Output the [x, y] coordinate of the center of the cell containing the given text.  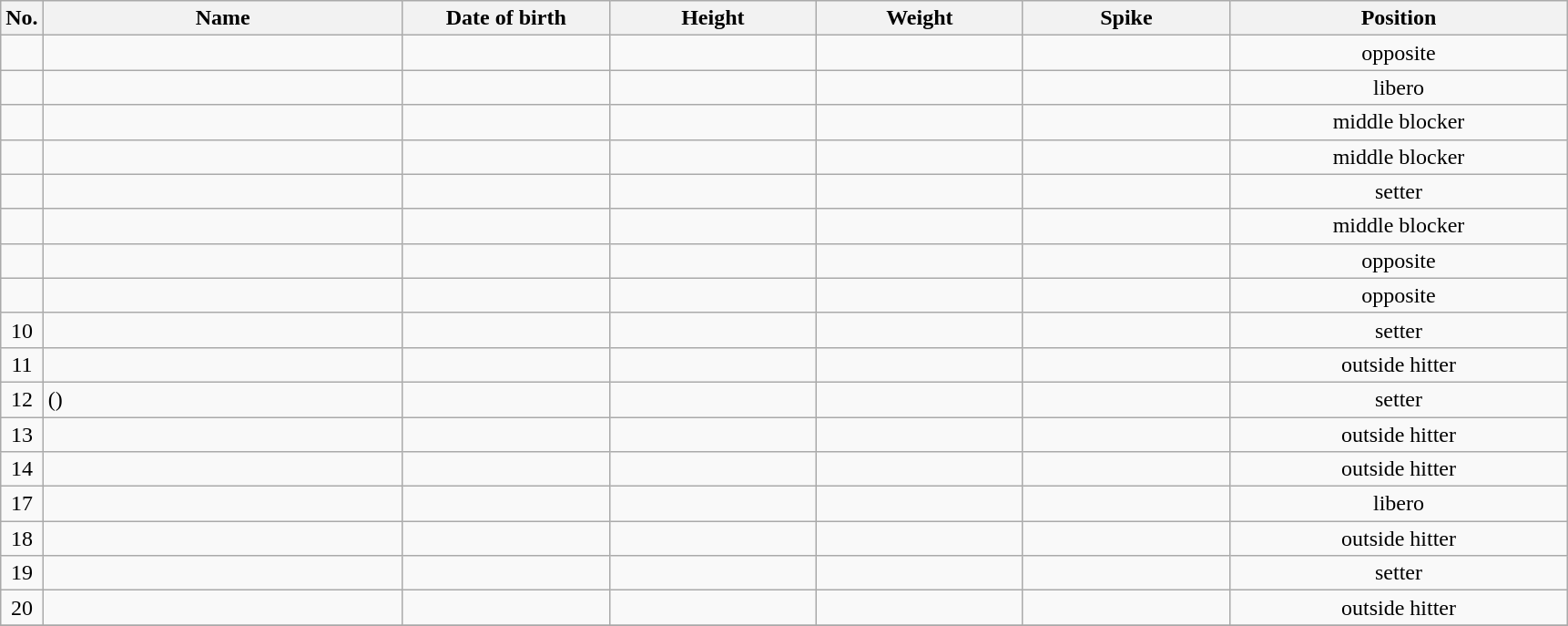
Name [222, 18]
Spike [1125, 18]
() [222, 399]
17 [22, 504]
20 [22, 608]
14 [22, 469]
11 [22, 364]
Position [1399, 18]
Height [712, 18]
10 [22, 330]
19 [22, 573]
18 [22, 539]
Weight [920, 18]
13 [22, 435]
12 [22, 399]
Date of birth [506, 18]
No. [22, 18]
